Pinpoint the cell where the given text exists, returning its (x, y) midpoint coordinate. 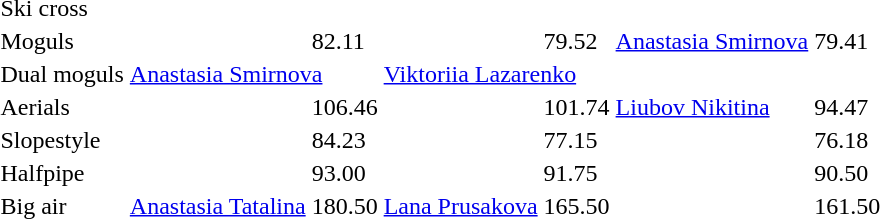
106.46 (344, 107)
82.11 (344, 41)
93.00 (344, 173)
91.75 (576, 173)
101.74 (576, 107)
84.23 (344, 140)
Viktoriia Lazarenko (496, 74)
79.52 (576, 41)
Liubov Nikitina (712, 107)
77.15 (576, 140)
